Locate the cell with the specified text and output its [X, Y] center coordinate. 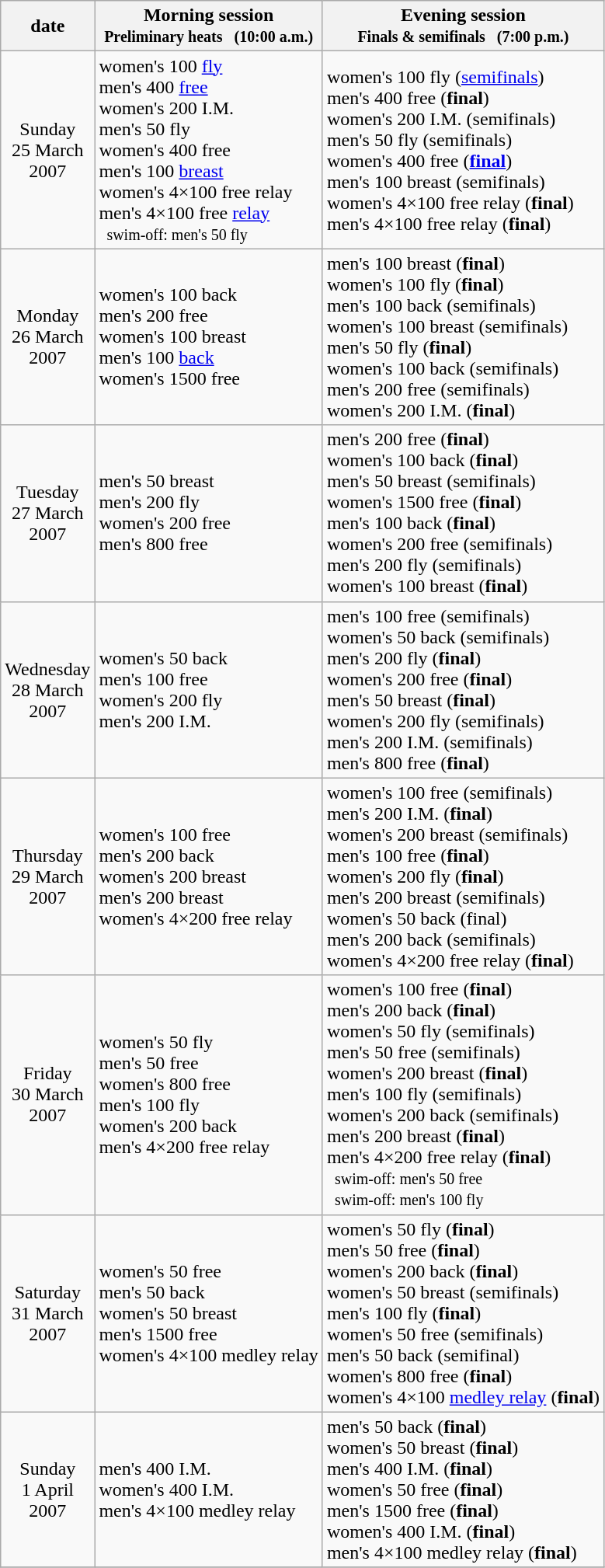
Saturday31 March2007 [48, 1313]
women's 50 fly men's 50 free women's 800 free men's 100 fly women's 200 back men's 4×200 free relay [209, 1095]
Tuesday27 March2007 [48, 513]
men's 400 I.M. women's 400 I.M. men's 4×100 medley relay [209, 1490]
Morning session Preliminary heats (10:00 a.m.) [209, 26]
Sunday25 March2007 [48, 150]
women's 100 free men's 200 back women's 200 breast men's 200 breast women's 4×200 free relay [209, 876]
date [48, 26]
Friday30 March2007 [48, 1095]
Monday26 March2007 [48, 337]
women's 100 back men's 200 free women's 100 breast men's 100 back women's 1500 free [209, 337]
Sunday1 April2007 [48, 1490]
Evening session Finals & semifinals (7:00 p.m.) [463, 26]
Wednesday28 March2007 [48, 690]
men's 50 breast men's 200 fly women's 200 free men's 800 free [209, 513]
women's 50 free men's 50 back women's 50 breast men's 1500 free women's 4×100 medley relay [209, 1313]
Thursday29 March2007 [48, 876]
women's 50 back men's 100 free women's 200 fly men's 200 I.M. [209, 690]
